From the cell containing the given text, extract its center point as (X, Y) coordinate. 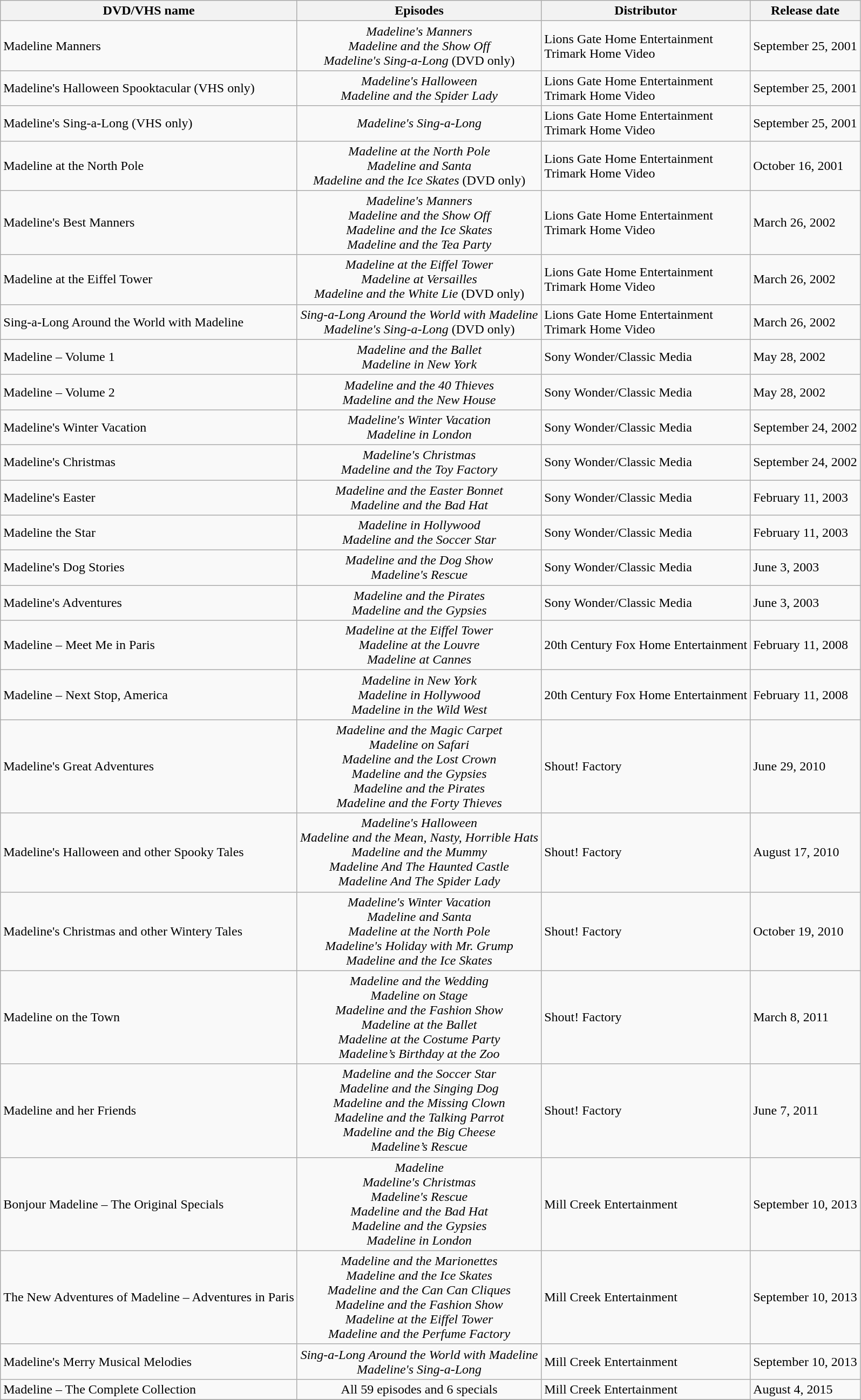
Madeline at the Eiffel TowerMadeline at the LouvreMadeline at Cannes (419, 645)
Madeline and the BalletMadeline in New York (419, 357)
Madeline Manners (149, 46)
All 59 episodes and 6 specials (419, 1389)
MadelineMadeline's ChristmasMadeline's RescueMadeline and the Bad HatMadeline and the GypsiesMadeline in London (419, 1204)
Madeline and her Friends (149, 1110)
Madeline on the Town (149, 1017)
Madeline at the North Pole (149, 166)
Madeline's MannersMadeline and the Show OffMadeline's Sing-a-Long (DVD only) (419, 46)
Madeline's Winter VacationMadeline in London (419, 427)
Madeline the Star (149, 533)
Madeline's ChristmasMadeline and the Toy Factory (419, 462)
Distributor (646, 11)
Episodes (419, 11)
October 19, 2010 (805, 931)
Sing-a-Long Around the World with MadelineMadeline's Sing-a-Long (DVD only) (419, 322)
Madeline at the North PoleMadeline and SantaMadeline and the Ice Skates (DVD only) (419, 166)
Madeline's Winter Vacation (149, 427)
Madeline's MannersMadeline and the Show OffMadeline and the Ice SkatesMadeline and the Tea Party (419, 222)
Sing-a-Long Around the World with MadelineMadeline's Sing-a-Long (419, 1362)
Madeline in HollywoodMadeline and the Soccer Star (419, 533)
Madeline and the PiratesMadeline and the Gypsies (419, 603)
Bonjour Madeline – The Original Specials (149, 1204)
Madeline's Winter VacationMadeline and SantaMadeline at the North PoleMadeline's Holiday with Mr. GrumpMadeline and the Ice Skates (419, 931)
Madeline's HalloweenMadeline and the Mean, Nasty, Horrible HatsMadeline and the MummyMadeline And The Haunted CastleMadeline And The Spider Lady (419, 852)
Madeline's Great Adventures (149, 766)
June 7, 2011 (805, 1110)
Madeline at the Eiffel TowerMadeline at VersaillesMadeline and the White Lie (DVD only) (419, 279)
Release date (805, 11)
Madeline at the Eiffel Tower (149, 279)
Madeline and the Easter BonnetMadeline and the Bad Hat (419, 497)
Madeline's Easter (149, 497)
Madeline's Sing-a-Long (VHS only) (149, 123)
Madeline's Halloween Spooktacular (VHS only) (149, 88)
Madeline and the 40 ThievesMadeline and the New House (419, 392)
DVD/VHS name (149, 11)
Madeline's Christmas and other Wintery Tales (149, 931)
The New Adventures of Madeline – Adventures in Paris (149, 1297)
Madeline's Dog Stories (149, 568)
March 8, 2011 (805, 1017)
Madeline's Sing-a-Long (419, 123)
Madeline – Meet Me in Paris (149, 645)
Madeline – The Complete Collection (149, 1389)
October 16, 2001 (805, 166)
August 4, 2015 (805, 1389)
Madeline and the Dog ShowMadeline's Rescue (419, 568)
Madeline's Merry Musical Melodies (149, 1362)
Madeline in New YorkMadeline in HollywoodMadeline in the Wild West (419, 695)
Madeline's Adventures (149, 603)
Madeline's Best Manners (149, 222)
Madeline's Halloween and other Spooky Tales (149, 852)
Madeline's Christmas (149, 462)
June 29, 2010 (805, 766)
Madeline – Volume 2 (149, 392)
Madeline's HalloweenMadeline and the Spider Lady (419, 88)
August 17, 2010 (805, 852)
Madeline – Volume 1 (149, 357)
Sing-a-Long Around the World with Madeline (149, 322)
Madeline – Next Stop, America (149, 695)
